Scan for the cell matching the given text and deliver its (X, Y) coordinate at center. 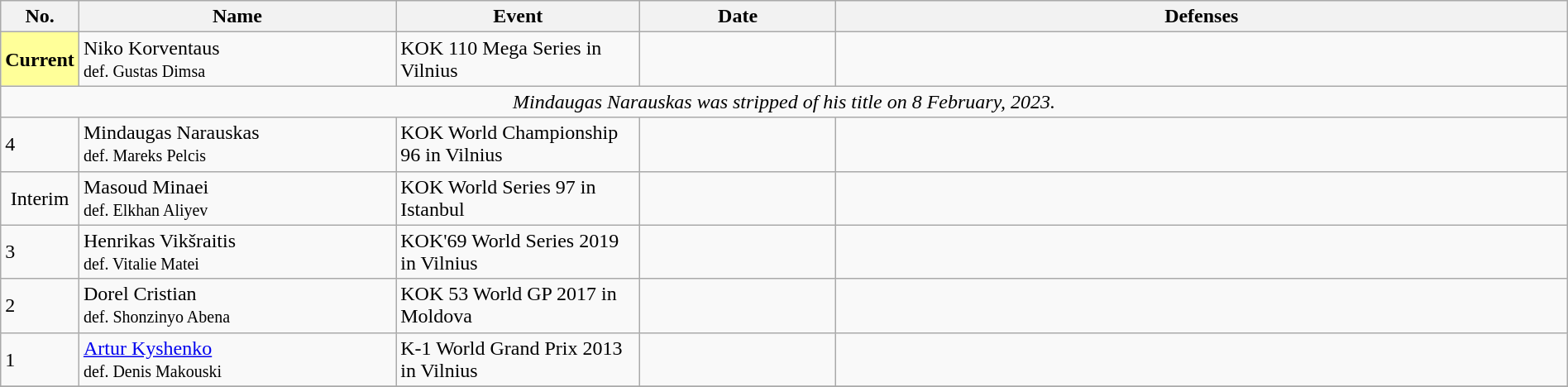
Current (40, 60)
Dorel Cristian def. Shonzinyo Abena (237, 306)
KOK'69 World Series 2019 in Vilnius (518, 251)
Mindaugas Narauskas was stripped of his title on 8 February, 2023. (784, 102)
Interim (40, 198)
4 (40, 144)
2 (40, 306)
KOK 53 World GP 2017 in Moldova (518, 306)
K-1 World Grand Prix 2013 in Vilnius (518, 359)
Date (738, 17)
Henrikas Vikšraitis def. Vitalie Matei (237, 251)
Masoud Minaei def. Elkhan Aliyev (237, 198)
Event (518, 17)
Defenses (1201, 17)
KOK World Series 97 in Istanbul (518, 198)
3 (40, 251)
Niko Korventaus def. Gustas Dimsa (237, 60)
Mindaugas Narauskas def. Mareks Pelcis (237, 144)
Name (237, 17)
1 (40, 359)
KOK 110 Mega Series in Vilnius (518, 60)
KOK World Championship 96 in Vilnius (518, 144)
Artur Kyshenko def. Denis Makouski (237, 359)
No. (40, 17)
